Extract the [X, Y] coordinate from the center of the cell holding the provided text.  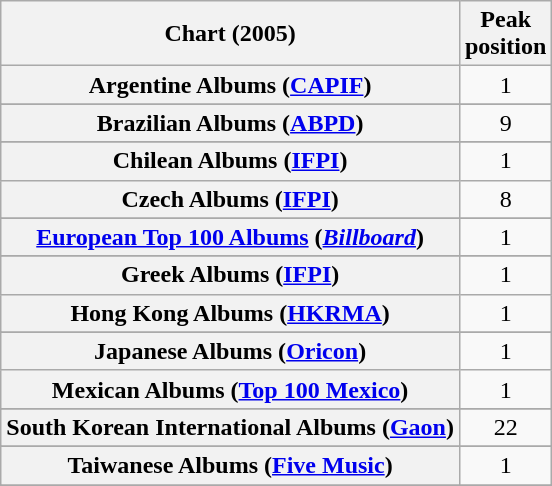
22 [505, 427]
Brazilian Albums (ABPD) [230, 123]
Japanese Albums (Oricon) [230, 351]
Chart (2005) [230, 34]
Peakposition [505, 34]
8 [505, 199]
Argentine Albums (CAPIF) [230, 85]
9 [505, 123]
Chilean Albums (IFPI) [230, 161]
South Korean International Albums (Gaon) [230, 427]
Taiwanese Albums (Five Music) [230, 465]
Czech Albums (IFPI) [230, 199]
Hong Kong Albums (HKRMA) [230, 313]
Greek Albums (IFPI) [230, 275]
Mexican Albums (Top 100 Mexico) [230, 389]
European Top 100 Albums (Billboard) [230, 237]
